Extract the [x, y] coordinate from the center of the cell holding the provided text.  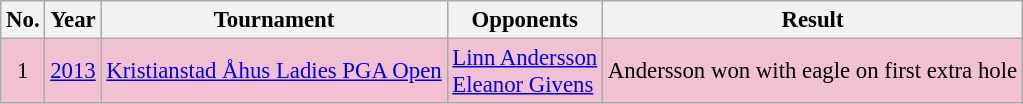
Tournament [274, 20]
Linn Andersson Eleanor Givens [525, 72]
Opponents [525, 20]
2013 [73, 72]
No. [23, 20]
Result [813, 20]
Kristianstad Åhus Ladies PGA Open [274, 72]
Andersson won with eagle on first extra hole [813, 72]
1 [23, 72]
Year [73, 20]
